Find where the given text appears and provide that cell's center as [X, Y] coordinate. 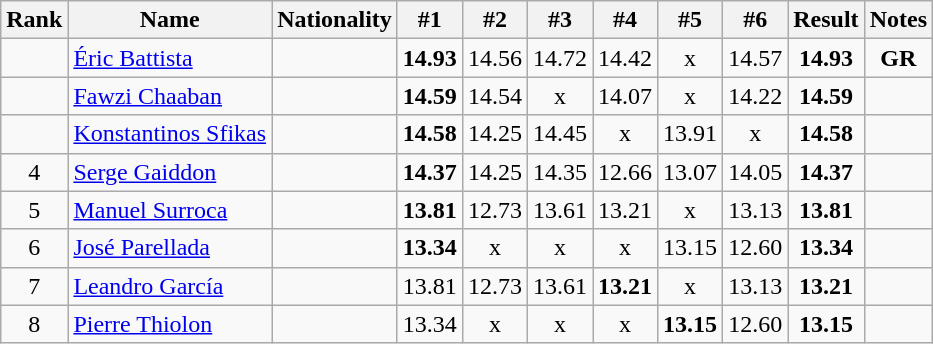
14.57 [756, 58]
8 [34, 324]
14.05 [756, 172]
Rank [34, 20]
14.42 [626, 58]
14.35 [560, 172]
Result [826, 20]
Leandro García [170, 286]
14.22 [756, 96]
14.72 [560, 58]
#2 [494, 20]
GR [898, 58]
5 [34, 210]
7 [34, 286]
14.45 [560, 134]
Serge Gaiddon [170, 172]
13.07 [690, 172]
#3 [560, 20]
Fawzi Chaaban [170, 96]
Éric Battista [170, 58]
4 [34, 172]
Name [170, 20]
14.56 [494, 58]
Pierre Thiolon [170, 324]
#6 [756, 20]
6 [34, 248]
#4 [626, 20]
Notes [898, 20]
13.91 [690, 134]
#1 [430, 20]
14.07 [626, 96]
Nationality [335, 20]
#5 [690, 20]
Manuel Surroca [170, 210]
14.54 [494, 96]
12.66 [626, 172]
Konstantinos Sfikas [170, 134]
José Parellada [170, 248]
